Capture the cell that displays the provided text and extract its (x, y) central coordinate. 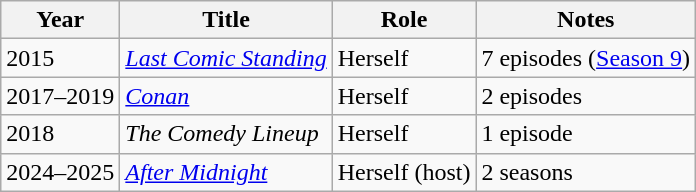
2015 (60, 58)
2017–2019 (60, 96)
2 seasons (586, 172)
After Midnight (226, 172)
Notes (586, 20)
2018 (60, 134)
Herself (host) (404, 172)
Title (226, 20)
2 episodes (586, 96)
The Comedy Lineup (226, 134)
Conan (226, 96)
7 episodes (Season 9) (586, 58)
Role (404, 20)
Year (60, 20)
Last Comic Standing (226, 58)
1 episode (586, 134)
2024–2025 (60, 172)
